Search for the cell housing the specified text and yield its [x, y] center coordinate. 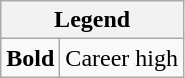
Bold [30, 58]
Career high [122, 58]
Legend [92, 20]
